Return the [x, y] coordinate for the center point of the cell that contains the specified text.  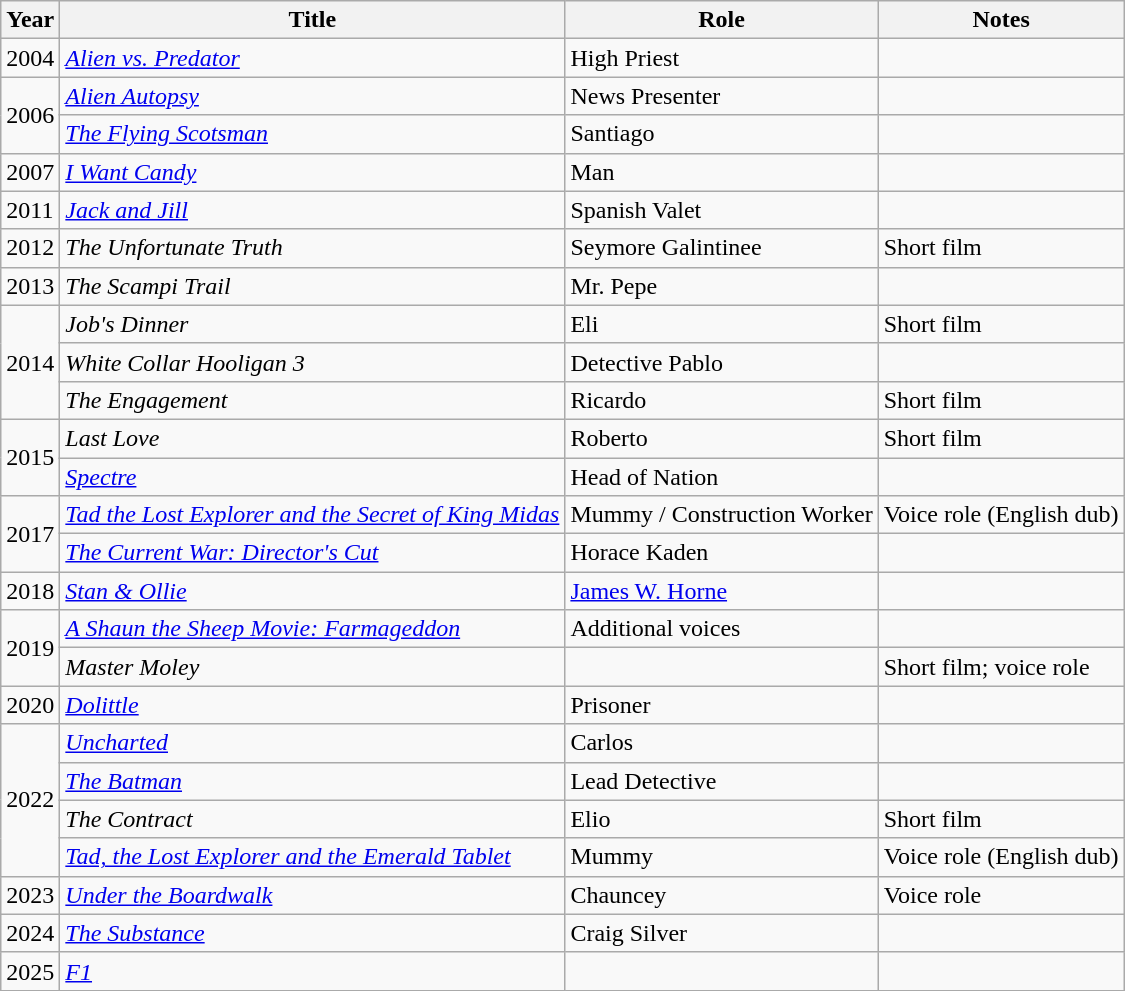
2022 [30, 800]
Mr. Pepe [722, 286]
Head of Nation [722, 477]
Uncharted [312, 743]
2004 [30, 58]
The Unfortunate Truth [312, 248]
Alien vs. Predator [312, 58]
2013 [30, 286]
Eli [722, 324]
Mummy [722, 857]
Ricardo [722, 400]
News Presenter [722, 96]
Elio [722, 819]
White Collar Hooligan 3 [312, 362]
2006 [30, 115]
The Contract [312, 819]
2018 [30, 591]
Voice role [1001, 895]
Role [722, 20]
The Batman [312, 781]
Under the Boardwalk [312, 895]
F1 [312, 971]
2023 [30, 895]
2025 [30, 971]
Mummy / Construction Worker [722, 515]
2017 [30, 534]
Roberto [722, 438]
Year [30, 20]
Chauncey [722, 895]
Spectre [312, 477]
2014 [30, 362]
Job's Dinner [312, 324]
Detective Pablo [722, 362]
2012 [30, 248]
2024 [30, 933]
Seymore Galintinee [722, 248]
High Priest [722, 58]
Prisoner [722, 705]
The Substance [312, 933]
Carlos [722, 743]
James W. Horne [722, 591]
Jack and Jill [312, 210]
I Want Candy [312, 172]
The Flying Scotsman [312, 134]
2015 [30, 457]
Spanish Valet [722, 210]
The Current War: Director's Cut [312, 553]
Santiago [722, 134]
Tad the Lost Explorer and the Secret of King Midas [312, 515]
2020 [30, 705]
Dolittle [312, 705]
A Shaun the Sheep Movie: Farmageddon [312, 629]
The Scampi Trail [312, 286]
Horace Kaden [722, 553]
2019 [30, 648]
The Engagement [312, 400]
2011 [30, 210]
Last Love [312, 438]
Alien Autopsy [312, 96]
Short film; voice role [1001, 667]
Lead Detective [722, 781]
Stan & Ollie [312, 591]
Additional voices [722, 629]
Tad, the Lost Explorer and the Emerald Tablet [312, 857]
2007 [30, 172]
Craig Silver [722, 933]
Notes [1001, 20]
Man [722, 172]
Master Moley [312, 667]
Title [312, 20]
